Scan for the cell matching the given text and deliver its [x, y] coordinate at center. 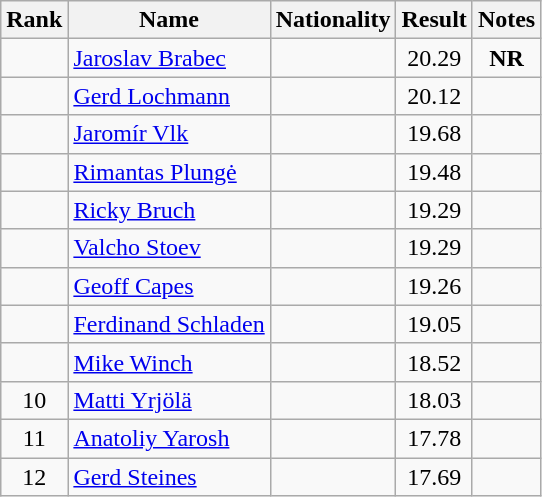
Valcho Stoev [169, 248]
Gerd Steines [169, 477]
Nationality [333, 20]
19.26 [434, 286]
Result [434, 20]
Jaromír Vlk [169, 134]
Name [169, 20]
Anatoliy Yarosh [169, 438]
Gerd Lochmann [169, 96]
Jaroslav Brabec [169, 58]
10 [34, 400]
Mike Winch [169, 362]
19.48 [434, 172]
11 [34, 438]
Geoff Capes [169, 286]
12 [34, 477]
Ferdinand Schladen [169, 324]
19.68 [434, 134]
20.12 [434, 96]
19.05 [434, 324]
Ricky Bruch [169, 210]
18.52 [434, 362]
17.78 [434, 438]
Matti Yrjölä [169, 400]
Rank [34, 20]
NR [506, 58]
18.03 [434, 400]
17.69 [434, 477]
Rimantas Plungė [169, 172]
Notes [506, 20]
20.29 [434, 58]
